Scan for the cell matching the given text and deliver its [x, y] coordinate at center. 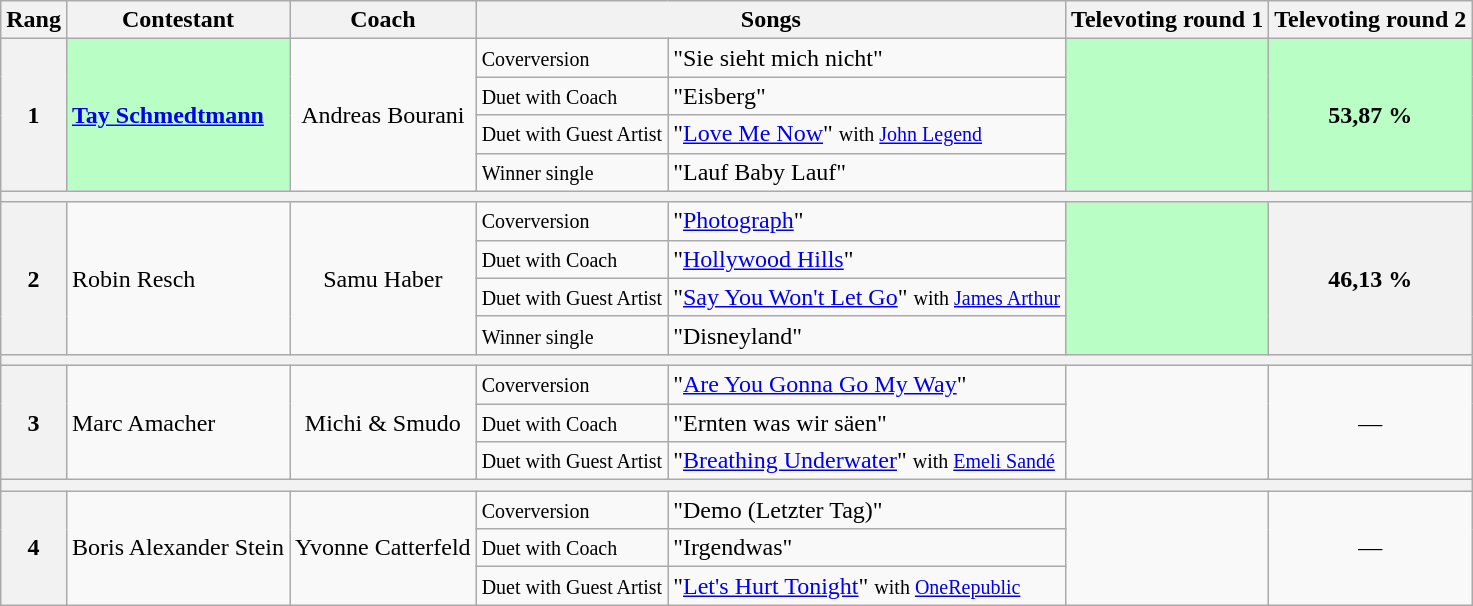
"Demo (Letzter Tag)" [867, 510]
2 [34, 278]
"Sie sieht mich nicht" [867, 58]
Boris Alexander Stein [178, 548]
"Lauf Baby Lauf" [867, 172]
"Ernten was wir säen" [867, 423]
1 [34, 115]
"Eisberg" [867, 96]
"Are You Gonna Go My Way" [867, 384]
3 [34, 422]
4 [34, 548]
Televoting round 2 [1370, 20]
Marc Amacher [178, 422]
Coach [384, 20]
Contestant [178, 20]
Televoting round 1 [1168, 20]
46,13 % [1370, 278]
Tay Schmedtmann [178, 115]
Michi & Smudo [384, 422]
Rang [34, 20]
Robin Resch [178, 278]
53,87 % [1370, 115]
Songs [770, 20]
"Breathing Underwater" with Emeli Sandé [867, 461]
"Say You Won't Let Go" with James Arthur [867, 297]
Yvonne Catterfeld [384, 548]
"Irgendwas" [867, 548]
"Photograph" [867, 221]
"Love Me Now" with John Legend [867, 134]
Samu Haber [384, 278]
"Hollywood Hills" [867, 259]
Andreas Bourani [384, 115]
"Let's Hurt Tonight" with OneRepublic [867, 586]
"Disneyland" [867, 335]
